Return (X, Y) of the center of cell containing provided text 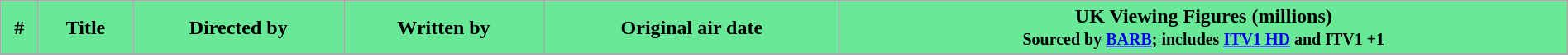
Written by (444, 28)
# (20, 28)
Title (86, 28)
Directed by (238, 28)
UK Viewing Figures (millions) Sourced by BARB; includes ITV1 HD and ITV1 +1 (1203, 28)
Original air date (691, 28)
